Determine the [X, Y] coordinate at the center of the cell enclosing the given text.  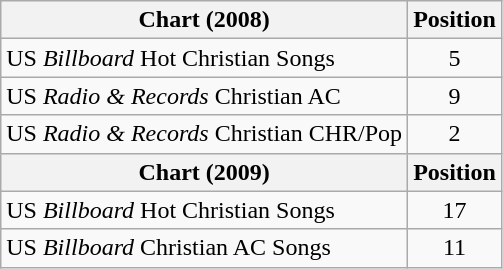
US Radio & Records Christian CHR/Pop [204, 134]
11 [455, 248]
Chart (2009) [204, 172]
9 [455, 96]
US Billboard Christian AC Songs [204, 248]
17 [455, 210]
5 [455, 58]
US Radio & Records Christian AC [204, 96]
2 [455, 134]
Chart (2008) [204, 20]
